Pinpoint the cell where the given text exists, returning its (x, y) midpoint coordinate. 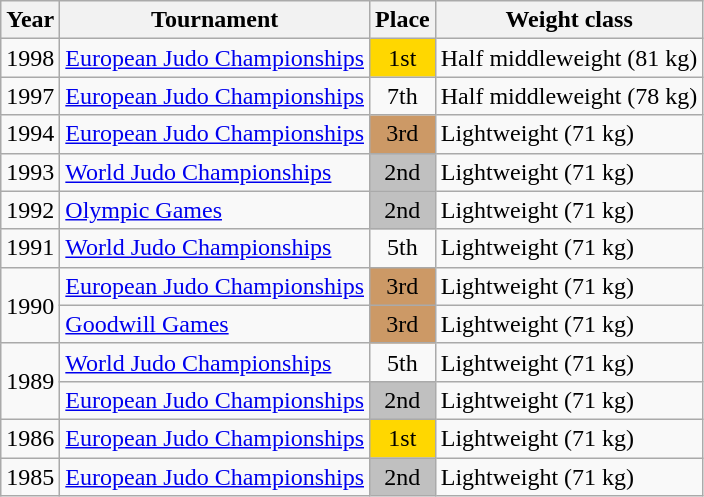
1992 (30, 210)
1998 (30, 58)
Year (30, 20)
Olympic Games (215, 210)
7th (403, 96)
Goodwill Games (215, 324)
1993 (30, 172)
1997 (30, 96)
Weight class (569, 20)
1990 (30, 305)
Tournament (215, 20)
1985 (30, 477)
1991 (30, 248)
Half middleweight (78 kg) (569, 96)
1994 (30, 134)
Half middleweight (81 kg) (569, 58)
1986 (30, 438)
1989 (30, 381)
Place (403, 20)
